Locate the cell with the specified text and output its [X, Y] center coordinate. 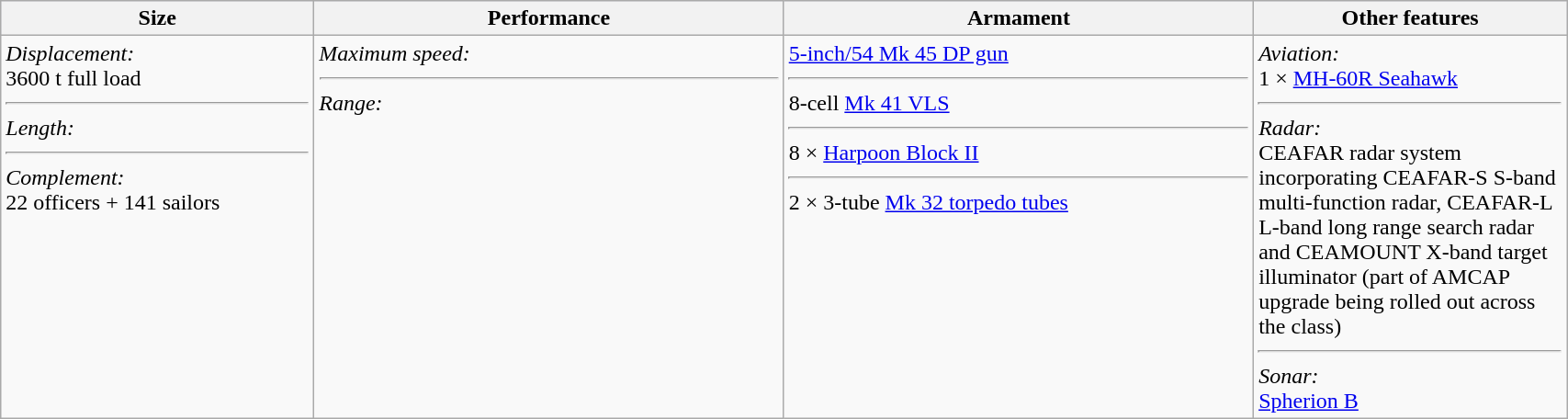
Size [158, 18]
Armament [1018, 18]
5-inch/54 Mk 45 DP gun8-cell Mk 41 VLS8 × Harpoon Block II2 × 3-tube Mk 32 torpedo tubes [1018, 227]
Performance [549, 18]
Displacement:3600 t full loadLength:Complement:22 officers + 141 sailors [158, 227]
Maximum speed:Range: [549, 227]
Other features [1411, 18]
